Pinpoint the cell where the given text exists, returning its [X, Y] midpoint coordinate. 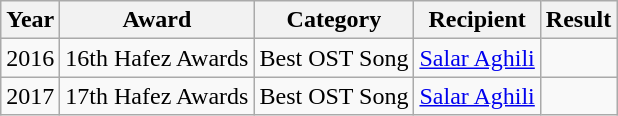
2017 [30, 96]
16th Hafez Awards [157, 58]
Recipient [477, 20]
Category [334, 20]
Award [157, 20]
Result [578, 20]
2016 [30, 58]
Year [30, 20]
17th Hafez Awards [157, 96]
